Extract the (x, y) coordinate from the center of the cell holding the provided text.  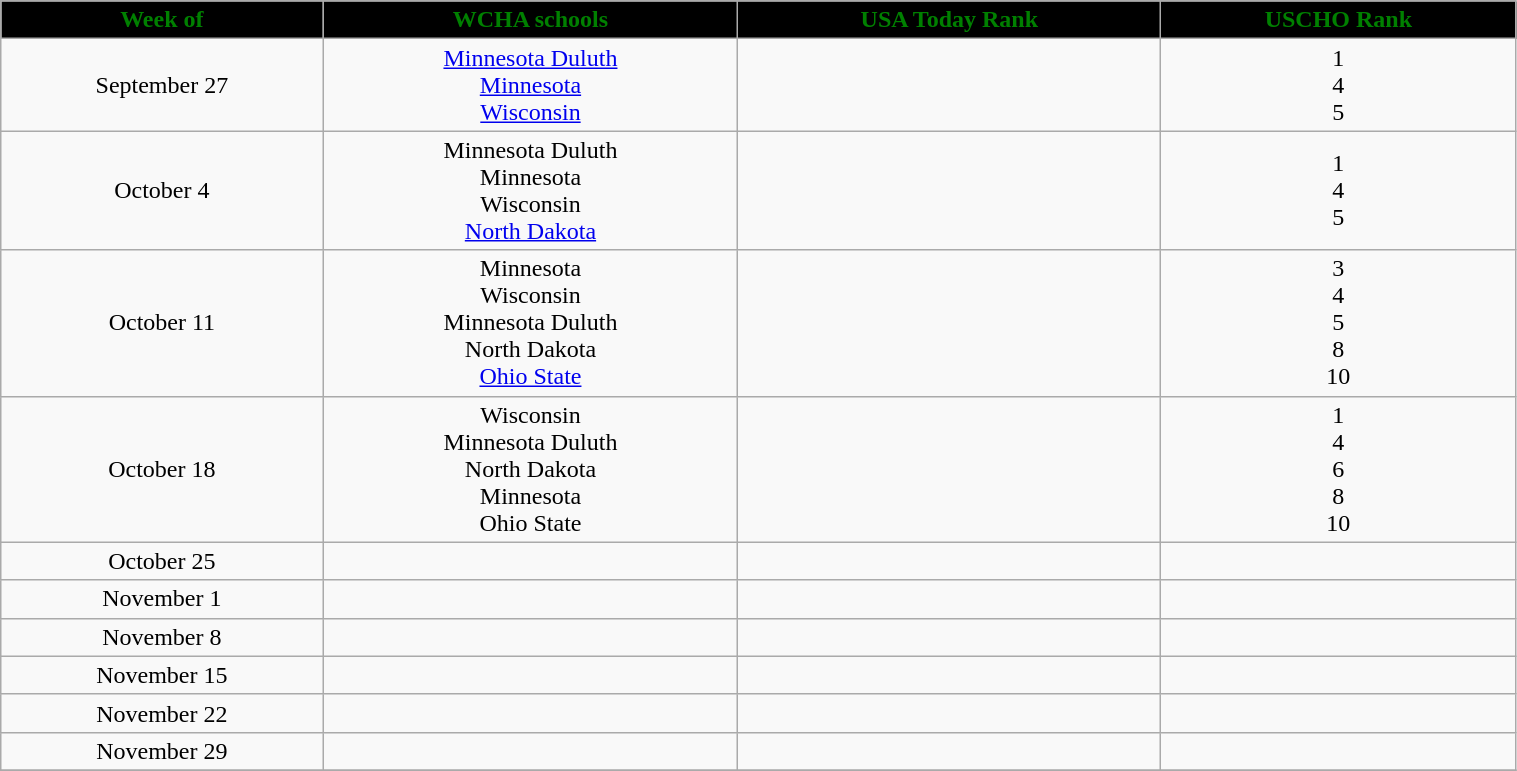
November 1 (162, 599)
October 25 (162, 561)
USCHO Rank (1338, 20)
USA Today Rank (950, 20)
October 4 (162, 190)
Minnesota DuluthMinnesotaWisconsin (530, 85)
MinnesotaWisconsinMinnesota DuluthNorth DakotaOhio State (530, 323)
November 29 (162, 751)
WisconsinMinnesota DuluthNorth DakotaMinnesotaOhio State (530, 469)
345810 (1338, 323)
October 11 (162, 323)
Week of (162, 20)
Minnesota DuluthMinnesotaWisconsinNorth Dakota (530, 190)
October 18 (162, 469)
November 22 (162, 713)
November 8 (162, 637)
November 15 (162, 675)
146810 (1338, 469)
September 27 (162, 85)
WCHA schools (530, 20)
